Find where the given text appears and provide that cell's center as (X, Y) coordinate. 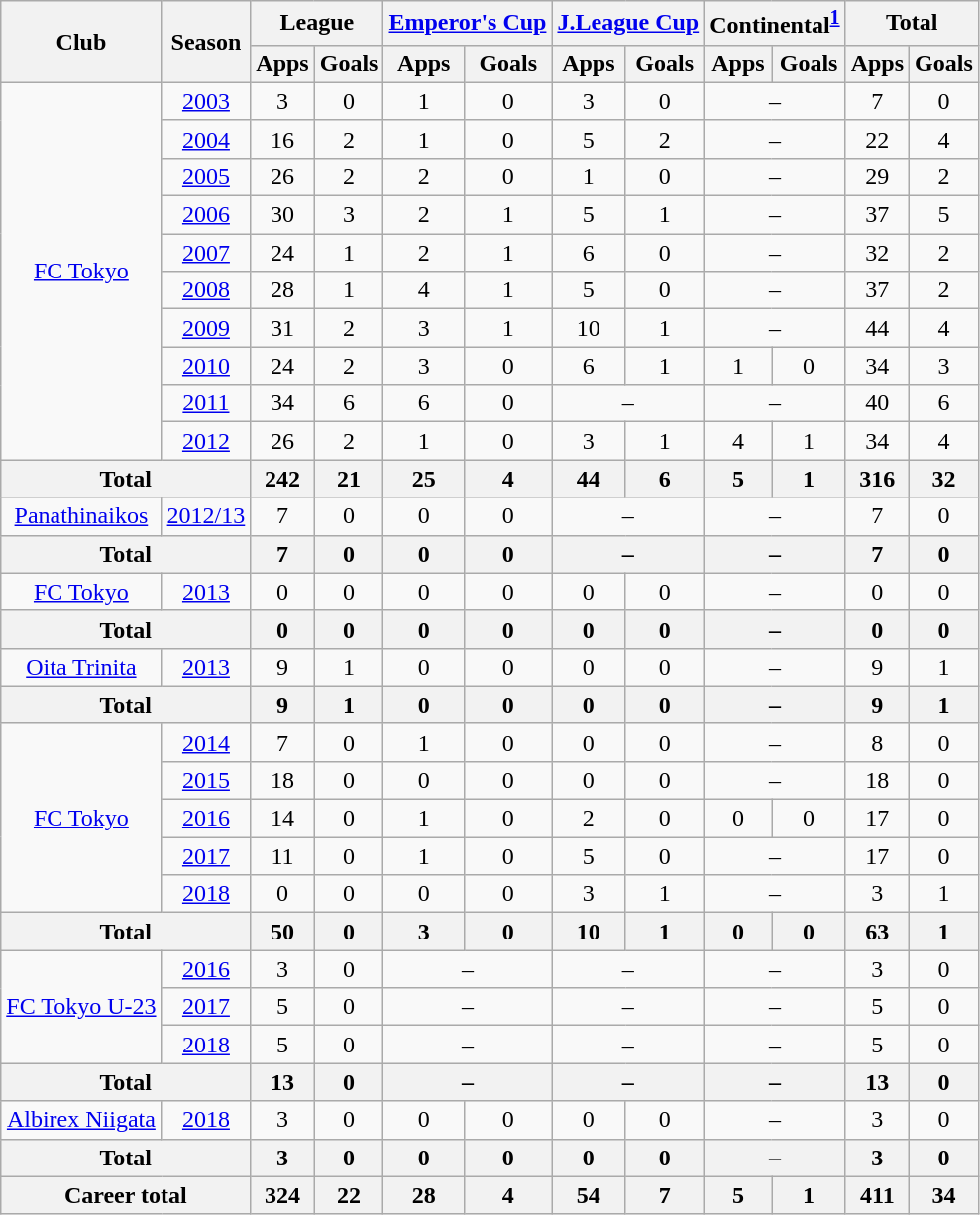
50 (282, 932)
14 (282, 819)
11 (282, 856)
54 (589, 1195)
8 (877, 742)
2012 (206, 441)
63 (877, 932)
2012/13 (206, 516)
30 (282, 215)
2014 (206, 742)
2006 (206, 215)
411 (877, 1195)
Club (81, 42)
J.League Cup (628, 24)
2003 (206, 101)
25 (424, 479)
2009 (206, 328)
Career total (126, 1195)
2004 (206, 139)
Albirex Niigata (81, 1120)
242 (282, 479)
40 (877, 403)
Continental1 (775, 24)
Season (206, 42)
2010 (206, 366)
Oita Trinita (81, 667)
324 (282, 1195)
2005 (206, 176)
2015 (206, 780)
2008 (206, 290)
16 (282, 139)
31 (282, 328)
Panathinaikos (81, 516)
Emperor's Cup (468, 24)
2011 (206, 403)
316 (877, 479)
League (317, 24)
29 (877, 176)
2007 (206, 253)
21 (349, 479)
FC Tokyo U-23 (81, 1007)
